Return [x, y] of the center of cell containing provided text 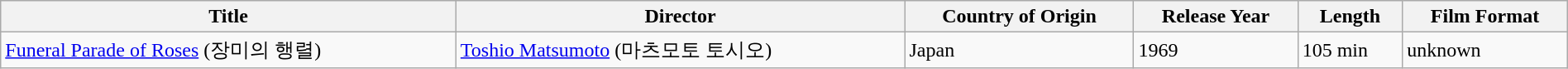
1969 [1216, 50]
Funeral Parade of Roses (장미의 행렬) [228, 50]
Title [228, 17]
Film Format [1485, 17]
Toshio Matsumoto (마츠모토 토시오) [680, 50]
Length [1350, 17]
105 min [1350, 50]
Director [680, 17]
Japan [1019, 50]
Release Year [1216, 17]
Country of Origin [1019, 17]
unknown [1485, 50]
